From the cell containing the given text, extract its center point as (X, Y) coordinate. 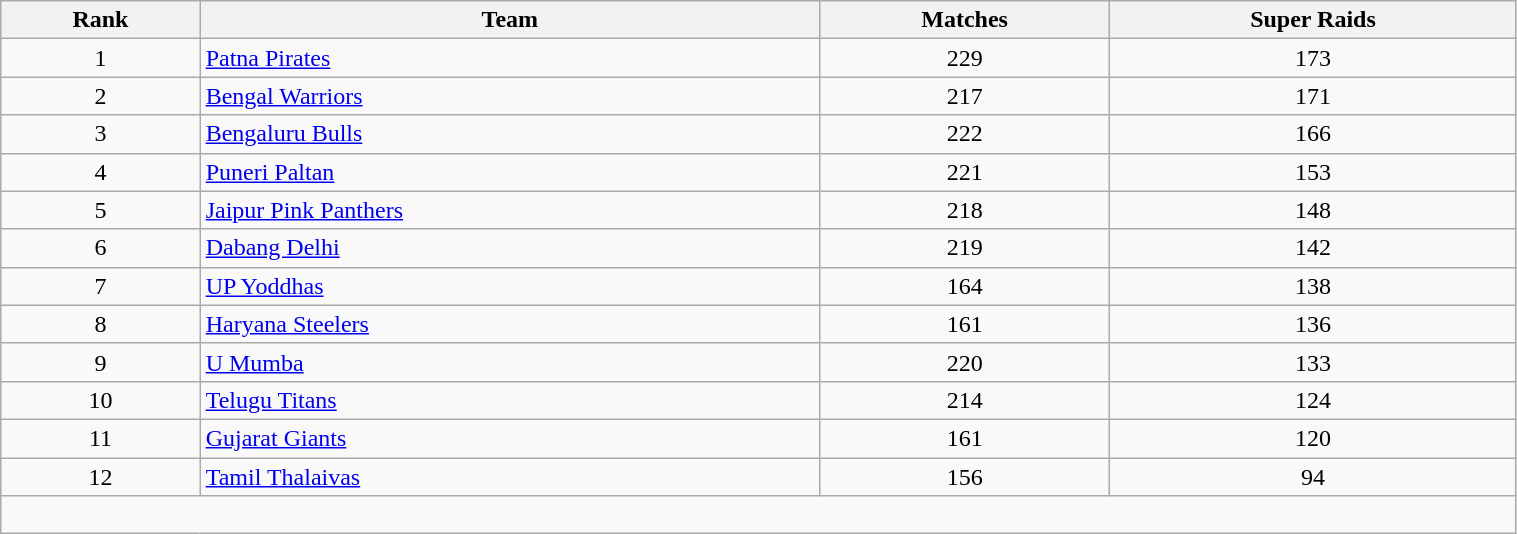
218 (964, 210)
222 (964, 134)
229 (964, 58)
Patna Pirates (510, 58)
Telugu Titans (510, 400)
120 (1313, 438)
Gujarat Giants (510, 438)
Team (510, 20)
220 (964, 362)
4 (100, 172)
12 (100, 477)
U Mumba (510, 362)
94 (1313, 477)
Jaipur Pink Panthers (510, 210)
UP Yoddhas (510, 286)
138 (1313, 286)
8 (100, 324)
133 (1313, 362)
5 (100, 210)
Haryana Steelers (510, 324)
Tamil Thalaivas (510, 477)
217 (964, 96)
9 (100, 362)
142 (1313, 248)
153 (1313, 172)
136 (1313, 324)
164 (964, 286)
1 (100, 58)
Rank (100, 20)
Dabang Delhi (510, 248)
Bengaluru Bulls (510, 134)
156 (964, 477)
173 (1313, 58)
2 (100, 96)
219 (964, 248)
214 (964, 400)
3 (100, 134)
Super Raids (1313, 20)
221 (964, 172)
Bengal Warriors (510, 96)
166 (1313, 134)
148 (1313, 210)
171 (1313, 96)
Matches (964, 20)
11 (100, 438)
7 (100, 286)
Puneri Paltan (510, 172)
6 (100, 248)
10 (100, 400)
124 (1313, 400)
